Return [X, Y] of the center of cell containing provided text 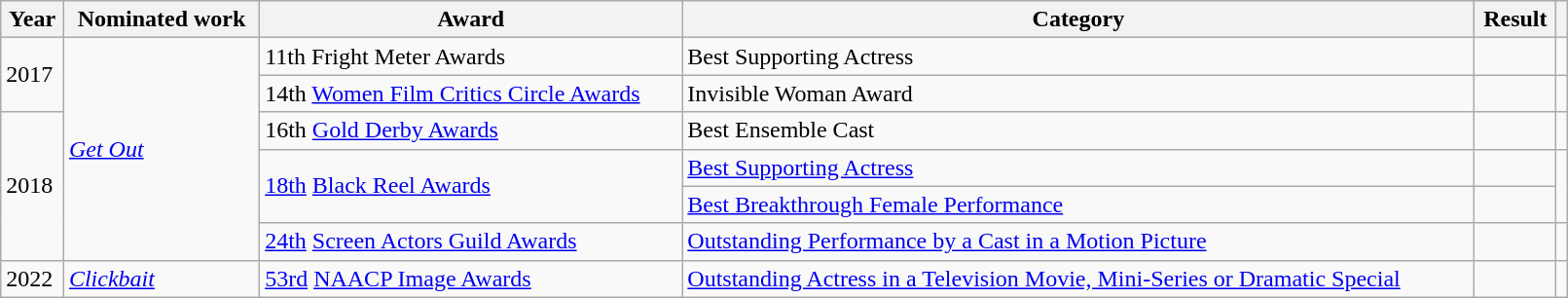
Clickbait [162, 279]
Result [1515, 19]
16th Gold Derby Awards [471, 130]
Best Ensemble Cast [1078, 130]
2022 [33, 279]
Get Out [162, 149]
Outstanding Actress in a Television Movie, Mini-Series or Dramatic Special [1078, 279]
53rd NAACP Image Awards [471, 279]
2018 [33, 186]
18th Black Reel Awards [471, 186]
2017 [33, 75]
24th Screen Actors Guild Awards [471, 242]
Outstanding Performance by a Cast in a Motion Picture [1078, 242]
Best Breakthrough Female Performance [1078, 205]
Award [471, 19]
14th Women Film Critics Circle Awards [471, 93]
Category [1078, 19]
Nominated work [162, 19]
Invisible Woman Award [1078, 93]
11th Fright Meter Awards [471, 56]
Year [33, 19]
